Pinpoint the cell where the given text exists, returning its [X, Y] midpoint coordinate. 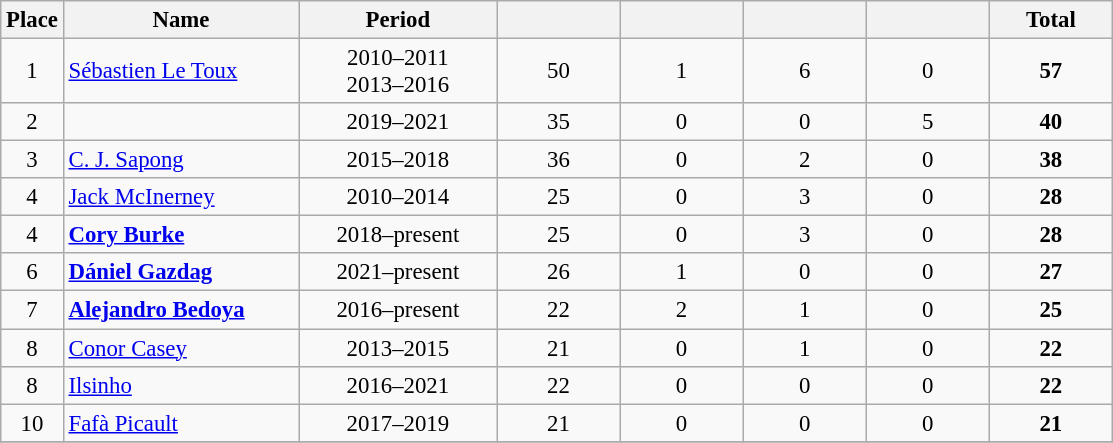
2016–2021 [398, 385]
36 [558, 160]
2010–20112013–2016 [398, 72]
5 [928, 122]
26 [558, 273]
7 [32, 310]
C. J. Sapong [181, 160]
50 [558, 72]
2013–2015 [398, 348]
Dániel Gazdag [181, 273]
35 [558, 122]
Ilsinho [181, 385]
Name [181, 20]
57 [1050, 72]
Jack McInerney [181, 197]
38 [1050, 160]
40 [1050, 122]
Total [1050, 20]
Cory Burke [181, 235]
Sébastien Le Toux [181, 72]
2019–2021 [398, 122]
2017–2019 [398, 423]
Fafà Picault [181, 423]
Alejandro Bedoya [181, 310]
2018–present [398, 235]
Place [32, 20]
Period [398, 20]
27 [1050, 273]
2015–2018 [398, 160]
Conor Casey [181, 348]
2016–present [398, 310]
10 [32, 423]
2010–2014 [398, 197]
2021–present [398, 273]
